Capture the cell that displays the provided text and extract its [X, Y] central coordinate. 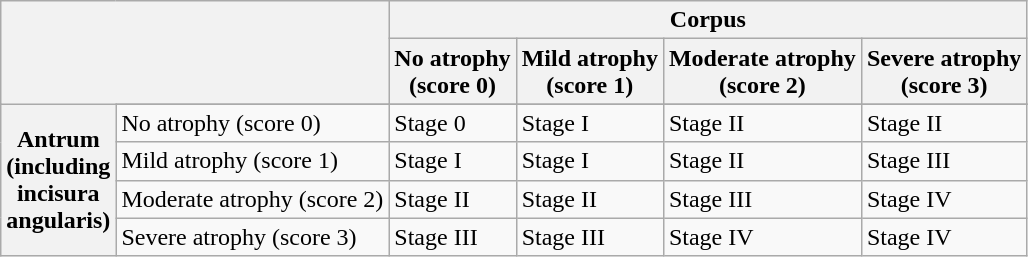
Mild atrophy(score 1) [590, 72]
Mild atrophy (score 1) [252, 161]
No atrophy (score 0) [252, 123]
Corpus [708, 20]
Severe atrophy(score 3) [944, 72]
Moderate atrophy(score 2) [762, 72]
Severe atrophy (score 3) [252, 237]
Moderate atrophy (score 2) [252, 199]
Stage 0 [452, 123]
No atrophy(score 0) [452, 72]
Antrum(includingincisuraangularis) [58, 180]
